Scan for the cell matching the given text and deliver its [x, y] coordinate at center. 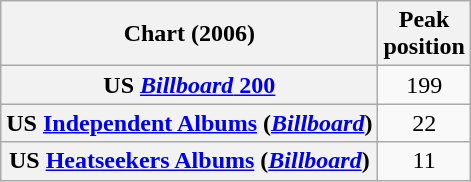
11 [424, 161]
Chart (2006) [190, 34]
199 [424, 85]
US Independent Albums (Billboard) [190, 123]
US Billboard 200 [190, 85]
22 [424, 123]
Peakposition [424, 34]
US Heatseekers Albums (Billboard) [190, 161]
